Pinpoint the cell where the given text exists, returning its [x, y] midpoint coordinate. 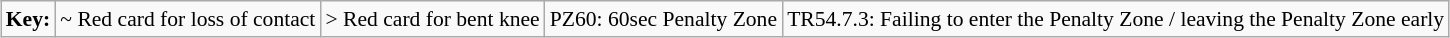
TR54.7.3: Failing to enter the Penalty Zone / leaving the Penalty Zone early [1116, 19]
~ Red card for loss of contact [188, 19]
Key: [28, 19]
PZ60: 60sec Penalty Zone [664, 19]
> Red card for bent knee [432, 19]
